Provide the (X, Y) coordinate of the cell's center where the given text is located.  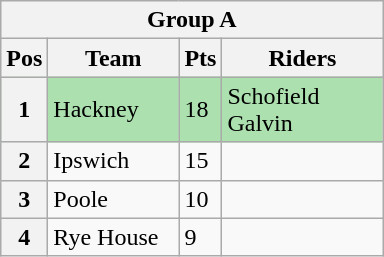
Group A (192, 20)
Pos (24, 58)
Pts (200, 58)
9 (200, 237)
Poole (114, 199)
10 (200, 199)
18 (200, 110)
Rye House (114, 237)
Hackney (114, 110)
1 (24, 110)
SchofieldGalvin (302, 110)
Riders (302, 58)
2 (24, 161)
Ipswich (114, 161)
4 (24, 237)
Team (114, 58)
15 (200, 161)
3 (24, 199)
